Search for the cell housing the specified text and yield its (X, Y) center coordinate. 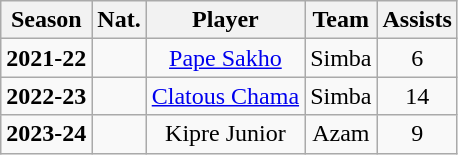
Nat. (119, 20)
2022-23 (46, 96)
Kipre Junior (225, 134)
2021-22 (46, 58)
Team (341, 20)
6 (417, 58)
Assists (417, 20)
Clatous Chama (225, 96)
14 (417, 96)
9 (417, 134)
2023-24 (46, 134)
Season (46, 20)
Player (225, 20)
Pape Sakho (225, 58)
Azam (341, 134)
